From the cell containing the given text, extract its center point as (x, y) coordinate. 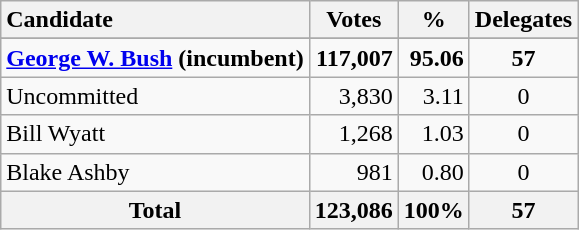
Votes (354, 20)
100% (434, 210)
Candidate (155, 20)
Total (155, 210)
Delegates (523, 20)
1.03 (434, 134)
1,268 (354, 134)
George W. Bush (incumbent) (155, 58)
981 (354, 172)
3,830 (354, 96)
0.80 (434, 172)
95.06 (434, 58)
Blake Ashby (155, 172)
123,086 (354, 210)
117,007 (354, 58)
Uncommitted (155, 96)
% (434, 20)
3.11 (434, 96)
Bill Wyatt (155, 134)
